Provide the [x, y] coordinate of the cell's center where the given text is located.  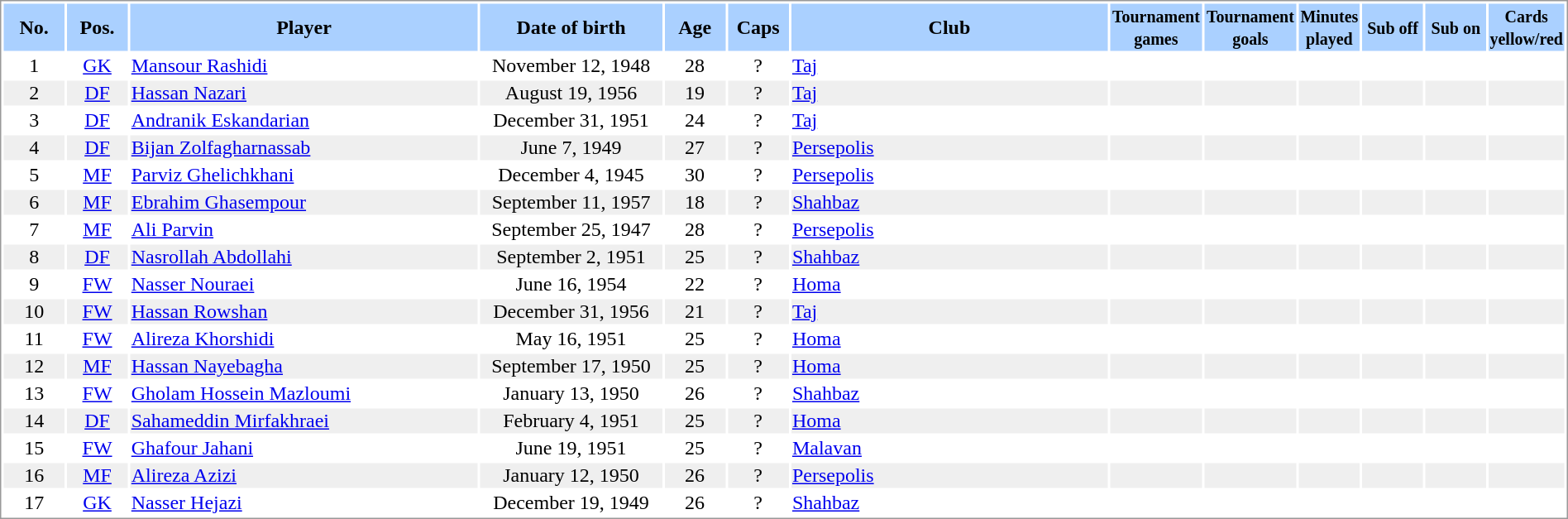
17 [33, 502]
21 [695, 312]
22 [695, 284]
24 [695, 120]
Pos. [98, 26]
No. [33, 26]
Mansour Rashidi [304, 65]
Hassan Nazari [304, 94]
Tournamentgames [1156, 26]
December 31, 1951 [571, 120]
Sahameddin Mirfakhraei [304, 421]
Age [695, 26]
February 4, 1951 [571, 421]
Club [949, 26]
10 [33, 312]
Hassan Nayebagha [304, 367]
September 2, 1951 [571, 257]
Hassan Rowshan [304, 312]
September 17, 1950 [571, 367]
Parviz Ghelichkhani [304, 175]
Cardsyellow/red [1527, 26]
Malavan [949, 448]
7 [33, 229]
Gholam Hossein Mazloumi [304, 393]
Nasrollah Abdollahi [304, 257]
2 [33, 94]
Nasser Nouraei [304, 284]
12 [33, 367]
Ghafour Jahani [304, 448]
June 16, 1954 [571, 284]
3 [33, 120]
19 [695, 94]
18 [695, 203]
16 [33, 476]
Ebrahim Ghasempour [304, 203]
9 [33, 284]
1 [33, 65]
14 [33, 421]
27 [695, 148]
5 [33, 175]
4 [33, 148]
Nasser Hejazi [304, 502]
August 19, 1956 [571, 94]
Player [304, 26]
Andranik Eskandarian [304, 120]
January 12, 1950 [571, 476]
May 16, 1951 [571, 339]
September 11, 1957 [571, 203]
December 31, 1956 [571, 312]
Tournamentgoals [1250, 26]
June 7, 1949 [571, 148]
Bijan Zolfagharnassab [304, 148]
6 [33, 203]
13 [33, 393]
June 19, 1951 [571, 448]
January 13, 1950 [571, 393]
November 12, 1948 [571, 65]
Caps [758, 26]
Alireza Azizi [304, 476]
11 [33, 339]
Sub off [1393, 26]
December 4, 1945 [571, 175]
December 19, 1949 [571, 502]
Minutesplayed [1329, 26]
Sub on [1456, 26]
September 25, 1947 [571, 229]
Date of birth [571, 26]
8 [33, 257]
Alireza Khorshidi [304, 339]
15 [33, 448]
Ali Parvin [304, 229]
30 [695, 175]
